Find where the given text appears and provide that cell's center as [X, Y] coordinate. 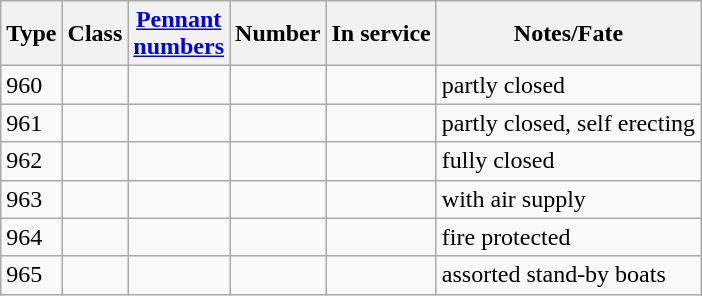
In service [381, 34]
964 [32, 237]
partly closed [568, 85]
962 [32, 161]
Class [95, 34]
Notes/Fate [568, 34]
partly closed, self erecting [568, 123]
961 [32, 123]
fire protected [568, 237]
with air supply [568, 199]
Type [32, 34]
fully closed [568, 161]
963 [32, 199]
960 [32, 85]
965 [32, 275]
Pennantnumbers [179, 34]
Number [278, 34]
assorted stand-by boats [568, 275]
